Search for the cell housing the specified text and yield its (X, Y) center coordinate. 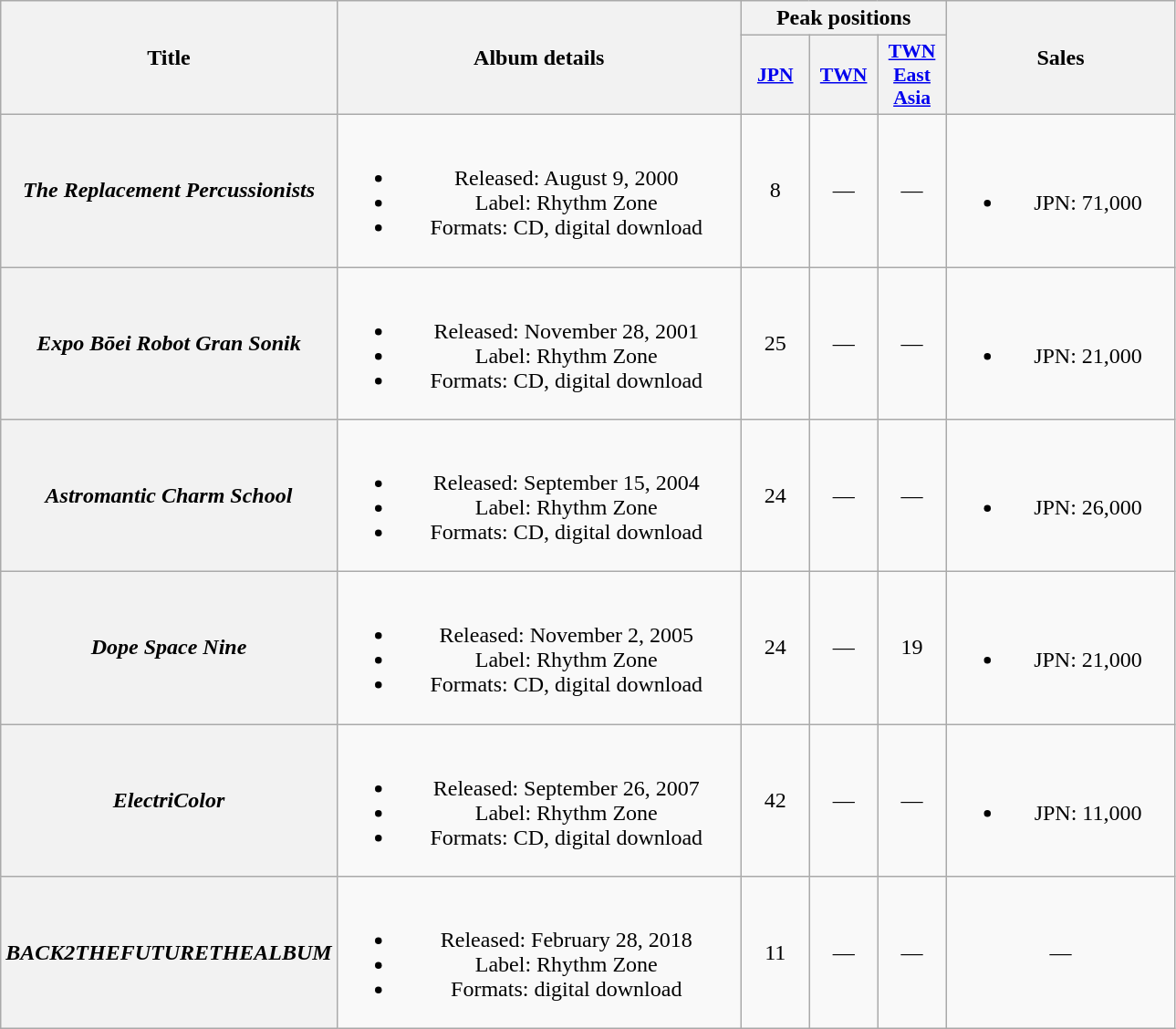
Released: February 28, 2018Label: Rhythm ZoneFormats: digital download (538, 952)
25 (775, 343)
The Replacement Percussionists (169, 190)
19 (912, 648)
TWN (843, 75)
Peak positions (843, 18)
Released: September 15, 2004Label: Rhythm ZoneFormats: CD, digital download (538, 496)
Released: September 26, 2007Label: Rhythm ZoneFormats: CD, digital download (538, 801)
ElectriColor (169, 801)
JPN: 11,000 (1060, 801)
TWN East Asia (912, 75)
8 (775, 190)
BACK2THEFUTURETHEALBUM (169, 952)
Expo Bōei Robot Gran Sonik (169, 343)
JPN (775, 75)
42 (775, 801)
Dope Space Nine (169, 648)
Released: August 9, 2000Label: Rhythm ZoneFormats: CD, digital download (538, 190)
Title (169, 58)
11 (775, 952)
Released: November 2, 2005Label: Rhythm ZoneFormats: CD, digital download (538, 648)
Sales (1060, 58)
JPN: 71,000 (1060, 190)
JPN: 26,000 (1060, 496)
Astromantic Charm School (169, 496)
Released: November 28, 2001Label: Rhythm ZoneFormats: CD, digital download (538, 343)
Album details (538, 58)
